Determine the [x, y] coordinate at the center of the cell enclosing the given text.  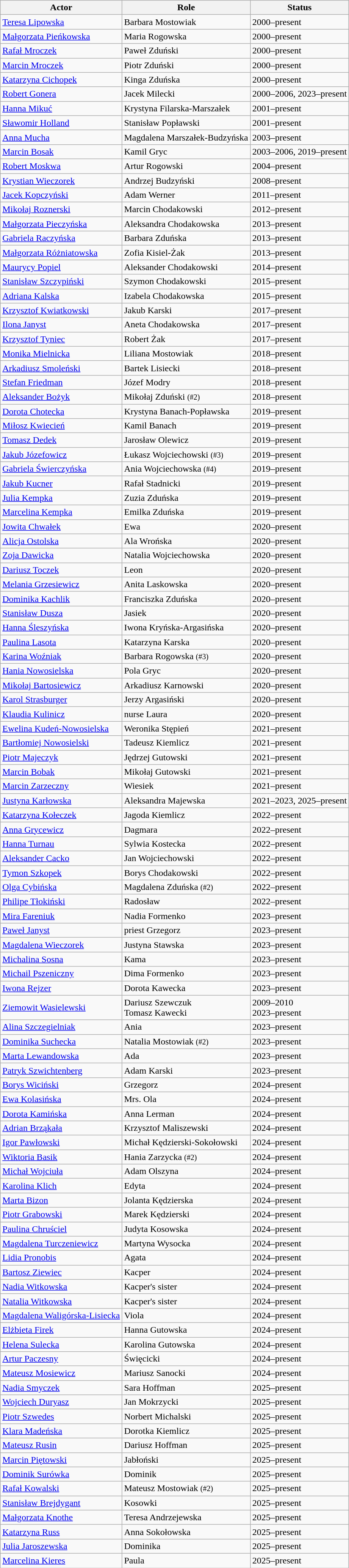
Krystian Wieczorek [61, 181]
Artur Rogowski [186, 166]
Karolina Gutowska [186, 1344]
Hanna Turnau [61, 844]
Katarzyna Russ [61, 1532]
Marcin Mroczek [61, 65]
Mariusz Sanocki [186, 1373]
Teresa Lipowska [61, 22]
Dariusz SzewczukTomasz Kawecki [186, 1008]
Robert Gonera [61, 94]
2021–2023, 2025–present [299, 800]
Jolanta Kędzierska [186, 1200]
Magdalena Marszałek-Budzyńska [186, 137]
Julia Kempka [61, 498]
Barbara Zduńska [186, 238]
Dominik [186, 1474]
Jagoda Kiemlicz [186, 815]
Barbara Rogowska (#3) [186, 657]
Święcicki [186, 1359]
Wojciech Duryasz [61, 1402]
Marcin Bosak [61, 152]
Weronika Stępień [186, 729]
Maria Rogowska [186, 36]
Małgorzata Pieńkowska [61, 36]
Ania [186, 1027]
Małgorzata Knothe [61, 1517]
Piotr Szwedes [61, 1416]
Marcin Chodakowski [186, 209]
Andrzej Budzyński [186, 181]
2000–2006, 2023–present [299, 94]
Paulina Lasota [61, 642]
Rafał Mroczek [61, 51]
Hanna Mikuć [61, 108]
Stanisław Brejdygant [61, 1503]
Jan Wojciechowski [186, 858]
Kacper [186, 1272]
Mrs. Ola [186, 1099]
Bartłomiej Nowosielski [61, 743]
Gabriela Świerczyńska [61, 469]
Grzegorz [186, 1085]
Dorota Kamińska [61, 1113]
Hania Nowosielska [61, 671]
Marta Lewandowska [61, 1056]
Bartek Lisiecki [186, 368]
Ziemowit Wasielewski [61, 1008]
Dominik Surówka [61, 1474]
Elżbieta Firek [61, 1330]
Patryk Szwichtenberg [61, 1070]
Anna Mucha [61, 137]
Krzysztof Maliszewski [186, 1128]
Natalia Witkowska [61, 1301]
Status [299, 8]
Jakub Józefowicz [61, 455]
Borys Wiciński [61, 1085]
Karol Strasburger [61, 700]
Actor [61, 8]
Marcin Bobak [61, 772]
Anna Sokołowska [186, 1532]
Sylwia Kostecka [186, 844]
Jasiek [186, 613]
Sławomir Holland [61, 123]
Izabela Chodakowska [186, 296]
Mateusz Mosiewicz [61, 1373]
Małgorzata Różniatowska [61, 253]
Jędrzej Gutowski [186, 757]
Pola Gryc [186, 671]
Ewa Kolasińska [61, 1099]
Karolina Klich [61, 1186]
Marta Bizon [61, 1200]
Stanisław Szczypiński [61, 281]
Zoja Dawicka [61, 555]
Alina Szczegielniak [61, 1027]
Nadia Smyczek [61, 1388]
Hania Zarzycka (#2) [186, 1157]
Philipe Tłokiński [61, 902]
Piotr Grabowski [61, 1215]
Mateusz Mostowiak (#2) [186, 1488]
Kamil Gryc [186, 152]
Dorotka Kiemlicz [186, 1431]
Stefan Friedman [61, 382]
2004–present [299, 166]
Arkadiusz Smoleński [61, 368]
Dima Formenko [186, 974]
Aleksander Chodakowski [186, 267]
Sara Hoffman [186, 1388]
Kinga Zduńska [186, 80]
Michał Kędzierski-Sokołowski [186, 1143]
Krystyna Banach-Popławska [186, 411]
Paula [186, 1560]
Piotr Majeczyk [61, 757]
Jowita Chwałek [61, 527]
Igor Pawłowski [61, 1143]
Teresa Andrzejewska [186, 1517]
Magdalena Waligórska-Lisiecka [61, 1315]
Jarosław Olewicz [186, 440]
Dominika [186, 1546]
Aleksander Bożyk [61, 397]
Dorota Chotecka [61, 411]
Artur Paczesny [61, 1359]
Viola [186, 1315]
Ala Wrońska [186, 541]
Emilka Zduńska [186, 512]
Paulina Chruściel [61, 1229]
Magdalena Turczeniewicz [61, 1243]
Natalia Wojciechowska [186, 555]
Marcin Piętowski [61, 1460]
Justyna Stawska [186, 945]
Karina Woźniak [61, 657]
Judyta Kosowska [186, 1229]
Ewelina Kudeń-Nowosielska [61, 729]
Leon [186, 570]
Edyta [186, 1186]
2003–present [299, 137]
Zuzia Zduńska [186, 498]
Tadeusz Kiemlicz [186, 743]
Julia Jaroszewska [61, 1546]
Józef Modry [186, 382]
Katarzyna Karska [186, 642]
Rafał Kowalski [61, 1488]
Norbert Michalski [186, 1416]
Iwona Rejzer [61, 988]
Barbara Mostowiak [186, 22]
Marcelina Kempka [61, 512]
Klara Madeńska [61, 1431]
Wiesiek [186, 786]
Ewa [186, 527]
Wiktoria Basik [61, 1157]
Dariusz Toczek [61, 570]
Adam Karski [186, 1070]
Szymon Chodakowski [186, 281]
Anna Grycewicz [61, 829]
Borys Chodakowski [186, 872]
Rafał Stadnicki [186, 483]
Piotr Zduński [186, 65]
Jan Mokrzycki [186, 1402]
Jerzy Argasiński [186, 700]
Natalia Mostowiak (#2) [186, 1041]
Mikołaj Zduński (#2) [186, 397]
Dorota Kawecka [186, 988]
2003–2006, 2019–present [299, 152]
Magdalena Wieczorek [61, 945]
Anna Lerman [186, 1113]
Michał Wojciuła [61, 1171]
Nadia Witkowska [61, 1287]
Adam Olszyna [186, 1171]
Stanisław Dusza [61, 613]
Dagmara [186, 829]
Lidia Pronobis [61, 1258]
Katarzyna Cichopek [61, 80]
Ada [186, 1056]
Dominika Kachlik [61, 599]
Robert Żak [186, 339]
Mira Fareniuk [61, 916]
Hanna Gutowska [186, 1330]
2014–present [299, 267]
Liliana Mostowiak [186, 353]
Jakub Kucner [61, 483]
Mateusz Rusin [61, 1445]
Ilona Janyst [61, 325]
Paweł Janyst [61, 930]
Aleksander Cacko [61, 858]
Aleksandra Chodakowska [186, 224]
2009–20102023–present [299, 1008]
Łukasz Wojciechowski (#3) [186, 455]
Bartosz Ziewiec [61, 1272]
Jabłoński [186, 1460]
Magdalena Zduńska (#2) [186, 887]
Iwona Kryńska-Argasińska [186, 627]
Klaudia Kulinicz [61, 714]
Kama [186, 959]
Radosław [186, 902]
2012–present [299, 209]
Zofia Kisiel-Żak [186, 253]
Katarzyna Kołeczek [61, 815]
Krzysztof Tyniec [61, 339]
Marek Kędzierski [186, 1215]
Alicja Ostolska [61, 541]
Gabriela Raczyńska [61, 238]
Jacek Kopczyński [61, 195]
Nadia Formenko [186, 916]
Martyna Wysocka [186, 1243]
Aneta Chodakowska [186, 325]
2008–present [299, 181]
Monika Mielnicka [61, 353]
Jakub Karski [186, 310]
Paweł Zduński [186, 51]
Aleksandra Majewska [186, 800]
Dariusz Hoffman [186, 1445]
Role [186, 8]
Hanna Śleszyńska [61, 627]
Tymon Szkopek [61, 872]
Ania Wojciechowska (#4) [186, 469]
Krystyna Filarska-Marszałek [186, 108]
Michalina Sosna [61, 959]
Franciszka Zduńska [186, 599]
Anita Laskowska [186, 584]
2011–present [299, 195]
Dominika Suchecka [61, 1041]
Marcin Zarzeczny [61, 786]
Robert Moskwa [61, 166]
Małgorzata Pieczyńska [61, 224]
Marcelina Kieres [61, 1560]
priest Grzegorz [186, 930]
Adrian Brząkała [61, 1128]
nurse Laura [186, 714]
Mikołaj Gutowski [186, 772]
Tomasz Dedek [61, 440]
Adriana Kalska [61, 296]
Arkadiusz Karnowski [186, 685]
Mikołaj Roznerski [61, 209]
Michail Pszeniczny [61, 974]
Adam Werner [186, 195]
Jacek Milecki [186, 94]
Maurycy Popiel [61, 267]
Agata [186, 1258]
Justyna Karłowska [61, 800]
Stanisław Popławski [186, 123]
Olga Cybińska [61, 887]
Krzysztof Kwiatkowski [61, 310]
Mikołaj Bartosiewicz [61, 685]
Kamil Banach [186, 426]
Melania Grzesiewicz [61, 584]
Helena Sulecka [61, 1344]
Kosowki [186, 1503]
Miłosz Kwiecień [61, 426]
